Capture the cell that displays the provided text and extract its (X, Y) central coordinate. 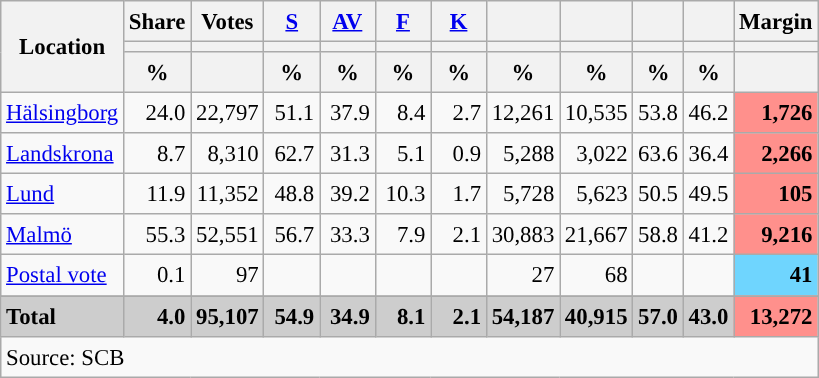
S (292, 22)
3,022 (596, 154)
10.3 (403, 194)
36.4 (708, 154)
33.3 (348, 234)
54.9 (292, 316)
31.3 (348, 154)
Share (158, 22)
11.9 (158, 194)
Landskrona (62, 154)
9,216 (776, 234)
8.7 (158, 154)
48.8 (292, 194)
4.0 (158, 316)
Location (62, 47)
43.0 (708, 316)
12,261 (522, 114)
2.7 (459, 114)
22,797 (228, 114)
50.5 (658, 194)
8,310 (228, 154)
56.7 (292, 234)
5,728 (522, 194)
39.2 (348, 194)
27 (522, 276)
5,288 (522, 154)
97 (228, 276)
8.1 (403, 316)
Margin (776, 22)
Malmö (62, 234)
37.9 (348, 114)
1.7 (459, 194)
41.2 (708, 234)
95,107 (228, 316)
Source: SCB (410, 356)
49.5 (708, 194)
Votes (228, 22)
10,535 (596, 114)
5.1 (403, 154)
30,883 (522, 234)
0.1 (158, 276)
0.9 (459, 154)
21,667 (596, 234)
7.9 (403, 234)
105 (776, 194)
52,551 (228, 234)
Total (62, 316)
55.3 (158, 234)
46.2 (708, 114)
24.0 (158, 114)
Lund (62, 194)
8.4 (403, 114)
Hälsingborg (62, 114)
1,726 (776, 114)
5,623 (596, 194)
58.8 (658, 234)
68 (596, 276)
34.9 (348, 316)
K (459, 22)
62.7 (292, 154)
53.8 (658, 114)
AV (348, 22)
40,915 (596, 316)
2,266 (776, 154)
51.1 (292, 114)
41 (776, 276)
63.6 (658, 154)
13,272 (776, 316)
54,187 (522, 316)
Postal vote (62, 276)
11,352 (228, 194)
F (403, 22)
57.0 (658, 316)
